Scan for the cell matching the given text and deliver its [X, Y] coordinate at center. 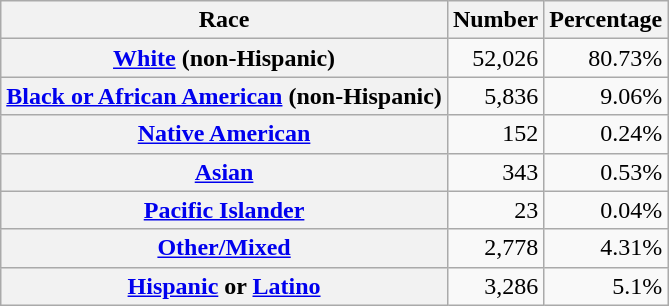
343 [495, 172]
80.73% [606, 58]
9.06% [606, 96]
0.53% [606, 172]
5.1% [606, 286]
5,836 [495, 96]
Pacific Islander [224, 210]
0.24% [606, 134]
3,286 [495, 286]
23 [495, 210]
Native American [224, 134]
Asian [224, 172]
52,026 [495, 58]
Black or African American (non-Hispanic) [224, 96]
Number [495, 20]
4.31% [606, 248]
Other/Mixed [224, 248]
Percentage [606, 20]
0.04% [606, 210]
2,778 [495, 248]
152 [495, 134]
Hispanic or Latino [224, 286]
White (non-Hispanic) [224, 58]
Race [224, 20]
